Return (x, y) of the center of cell containing provided text 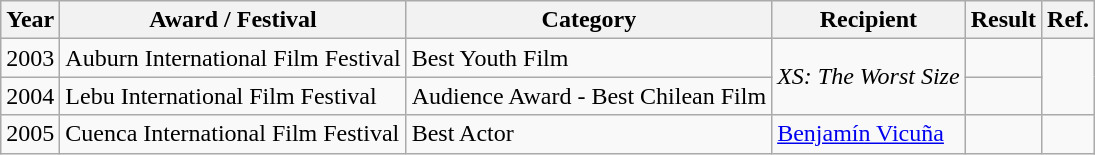
Result (1003, 20)
Lebu International Film Festival (233, 96)
Ref. (1068, 20)
Cuenca International Film Festival (233, 134)
Category (588, 20)
2005 (30, 134)
Best Actor (588, 134)
2004 (30, 96)
2003 (30, 58)
Auburn International Film Festival (233, 58)
Year (30, 20)
XS: The Worst Size (869, 77)
Recipient (869, 20)
Audience Award - Best Chilean Film (588, 96)
Best Youth Film (588, 58)
Benjamín Vicuña (869, 134)
Award / Festival (233, 20)
